Search for the cell housing the specified text and yield its (x, y) center coordinate. 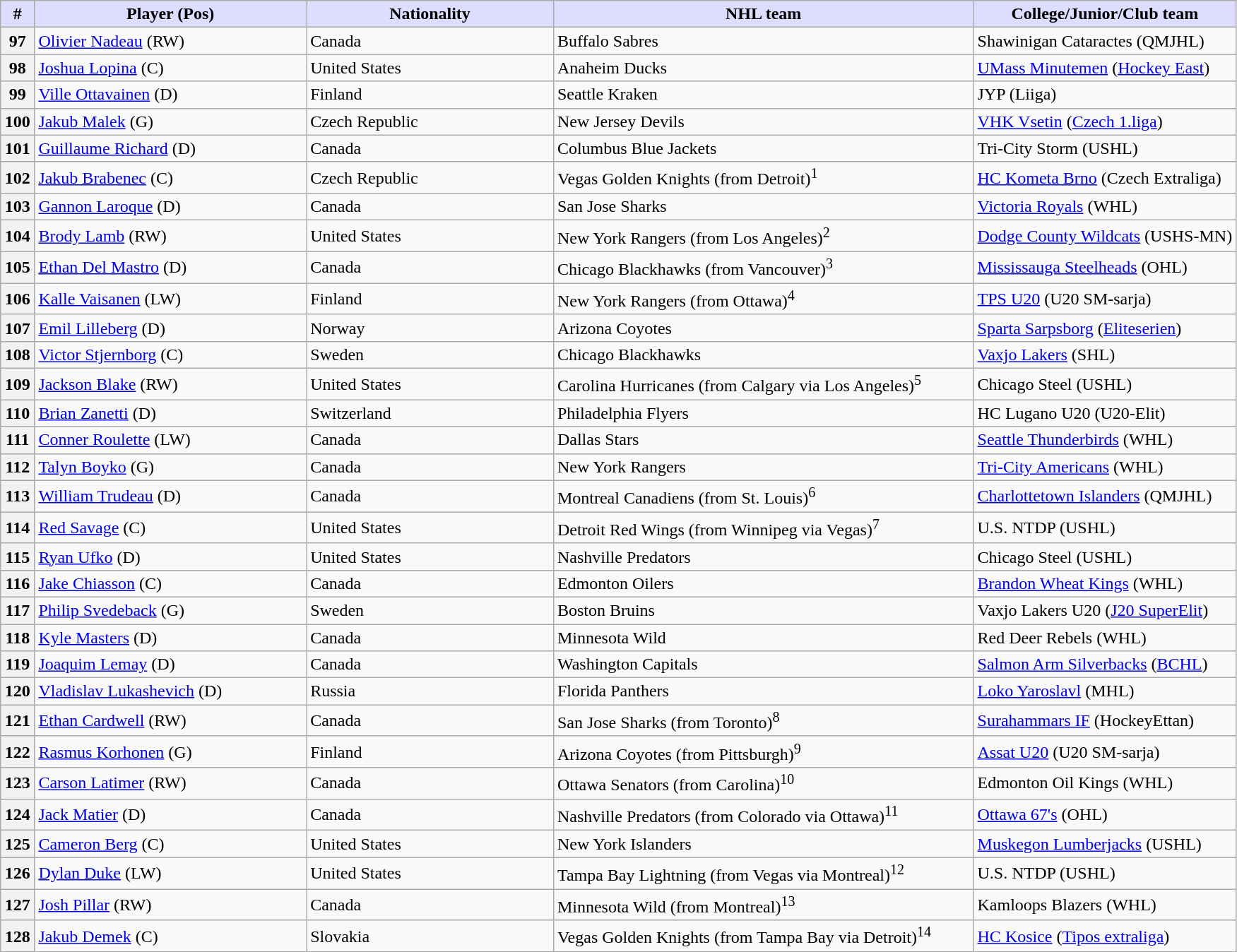
Guillaume Richard (D) (171, 148)
Conner Roulette (LW) (171, 440)
San Jose Sharks (763, 207)
Mississauga Steelheads (OHL) (1105, 267)
115 (18, 557)
Brandon Wheat Kings (WHL) (1105, 583)
Kyle Masters (D) (171, 638)
Edmonton Oil Kings (WHL) (1105, 784)
108 (18, 355)
Tri-City Americans (WHL) (1105, 467)
HC Lugano U20 (U20-Elit) (1105, 413)
TPS U20 (U20 SM-sarja) (1105, 299)
Philip Svedeback (G) (171, 611)
Montreal Canadiens (from St. Louis)6 (763, 496)
128 (18, 936)
Olivier Nadeau (RW) (171, 41)
New York Rangers (from Los Angeles)2 (763, 236)
Kamloops Blazers (WHL) (1105, 905)
120 (18, 691)
113 (18, 496)
98 (18, 68)
Victor Stjernborg (C) (171, 355)
Jakub Brabenec (C) (171, 178)
San Jose Sharks (from Toronto)8 (763, 720)
125 (18, 844)
106 (18, 299)
Gannon Laroque (D) (171, 207)
Chicago Blackhawks (from Vancouver)3 (763, 267)
Vegas Golden Knights (from Detroit)1 (763, 178)
Arizona Coyotes (from Pittsburgh)9 (763, 751)
123 (18, 784)
Talyn Boyko (G) (171, 467)
Loko Yaroslavl (MHL) (1105, 691)
Seattle Kraken (763, 95)
127 (18, 905)
Ville Ottavainen (D) (171, 95)
Charlottetown Islanders (QMJHL) (1105, 496)
Shawinigan Cataractes (QMJHL) (1105, 41)
118 (18, 638)
Jackson Blake (RW) (171, 384)
Washington Capitals (763, 665)
112 (18, 467)
105 (18, 267)
100 (18, 121)
Buffalo Sabres (763, 41)
New York Rangers (763, 467)
Jack Matier (D) (171, 815)
New York Rangers (from Ottawa)4 (763, 299)
Carolina Hurricanes (from Calgary via Los Angeles)5 (763, 384)
116 (18, 583)
Vegas Golden Knights (from Tampa Bay via Detroit)14 (763, 936)
Detroit Red Wings (from Winnipeg via Vegas)7 (763, 528)
101 (18, 148)
117 (18, 611)
Kalle Vaisanen (LW) (171, 299)
Red Savage (C) (171, 528)
Nashville Predators (763, 557)
Boston Bruins (763, 611)
110 (18, 413)
114 (18, 528)
Salmon Arm Silverbacks (BCHL) (1105, 665)
Ethan Cardwell (RW) (171, 720)
124 (18, 815)
New York Islanders (763, 844)
102 (18, 178)
109 (18, 384)
Red Deer Rebels (WHL) (1105, 638)
Brody Lamb (RW) (171, 236)
Dylan Duke (LW) (171, 873)
Carson Latimer (RW) (171, 784)
College/Junior/Club team (1105, 14)
Cameron Berg (C) (171, 844)
# (18, 14)
Dallas Stars (763, 440)
111 (18, 440)
Anaheim Ducks (763, 68)
99 (18, 95)
Joaquim Lemay (D) (171, 665)
NHL team (763, 14)
Ottawa 67's (OHL) (1105, 815)
Ryan Ufko (D) (171, 557)
119 (18, 665)
HC Kometa Brno (Czech Extraliga) (1105, 178)
Slovakia (430, 936)
Ottawa Senators (from Carolina)10 (763, 784)
New Jersey Devils (763, 121)
Tampa Bay Lightning (from Vegas via Montreal)12 (763, 873)
UMass Minutemen (Hockey East) (1105, 68)
Nationality (430, 14)
Player (Pos) (171, 14)
Jakub Malek (G) (171, 121)
Surahammars IF (HockeyEttan) (1105, 720)
Tri-City Storm (USHL) (1105, 148)
Brian Zanetti (D) (171, 413)
Arizona Coyotes (763, 328)
Norway (430, 328)
Florida Panthers (763, 691)
Josh Pillar (RW) (171, 905)
Columbus Blue Jackets (763, 148)
Russia (430, 691)
Minnesota Wild (from Montreal)13 (763, 905)
JYP (Liiga) (1105, 95)
Rasmus Korhonen (G) (171, 751)
103 (18, 207)
Emil Lilleberg (D) (171, 328)
VHK Vsetin (Czech 1.liga) (1105, 121)
126 (18, 873)
Jakub Demek (C) (171, 936)
121 (18, 720)
Philadelphia Flyers (763, 413)
Chicago Blackhawks (763, 355)
Vaxjo Lakers (SHL) (1105, 355)
Nashville Predators (from Colorado via Ottawa)11 (763, 815)
122 (18, 751)
Switzerland (430, 413)
HC Kosice (Tipos extraliga) (1105, 936)
97 (18, 41)
William Trudeau (D) (171, 496)
107 (18, 328)
Victoria Royals (WHL) (1105, 207)
Vladislav Lukashevich (D) (171, 691)
Joshua Lopina (C) (171, 68)
Seattle Thunderbirds (WHL) (1105, 440)
Vaxjo Lakers U20 (J20 SuperElit) (1105, 611)
Muskegon Lumberjacks (USHL) (1105, 844)
Dodge County Wildcats (USHS-MN) (1105, 236)
104 (18, 236)
Ethan Del Mastro (D) (171, 267)
Assat U20 (U20 SM-sarja) (1105, 751)
Minnesota Wild (763, 638)
Edmonton Oilers (763, 583)
Sparta Sarpsborg (Eliteserien) (1105, 328)
Jake Chiasson (C) (171, 583)
